Pinpoint the cell where the given text exists, returning its (X, Y) midpoint coordinate. 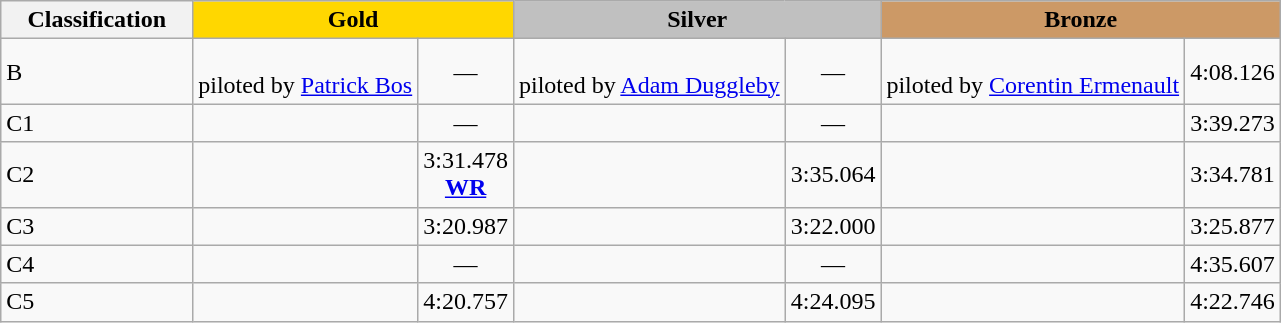
Bronze (1080, 20)
piloted by Patrick Bos (306, 72)
B (97, 72)
4:20.757 (466, 302)
4:35.607 (1233, 264)
4:24.095 (833, 302)
C5 (97, 302)
3:34.781 (1233, 174)
3:35.064 (833, 174)
piloted by Corentin Ermenault (1033, 72)
C1 (97, 123)
C3 (97, 226)
3:39.273 (1233, 123)
3:31.478 WR (466, 174)
C4 (97, 264)
3:22.000 (833, 226)
C2 (97, 174)
4:08.126 (1233, 72)
Silver (696, 20)
3:25.877 (1233, 226)
Gold (354, 20)
Classification (97, 20)
piloted by Adam Duggleby (649, 72)
4:22.746 (1233, 302)
3:20.987 (466, 226)
